Extract the (x, y) coordinate from the center of the cell holding the provided text.  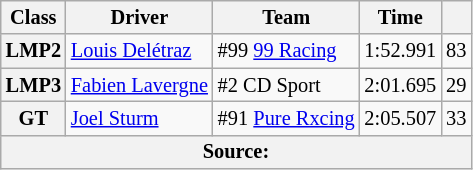
#2 CD Sport (286, 85)
#99 99 Racing (286, 51)
Time (401, 17)
Joel Sturm (140, 118)
LMP3 (34, 85)
LMP2 (34, 51)
83 (456, 51)
Class (34, 17)
Team (286, 17)
2:05.507 (401, 118)
Source: (236, 152)
Driver (140, 17)
Fabien Lavergne (140, 85)
29 (456, 85)
33 (456, 118)
Louis Delétraz (140, 51)
1:52.991 (401, 51)
GT (34, 118)
2:01.695 (401, 85)
#91 Pure Rxcing (286, 118)
